Extract the [x, y] coordinate from the center of the cell holding the provided text.  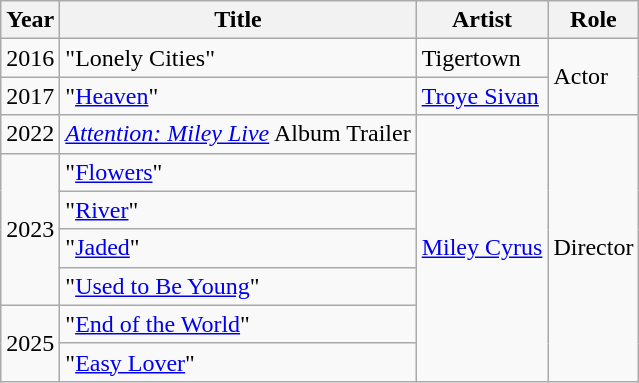
2022 [30, 134]
"End of the World" [238, 324]
Title [238, 20]
Role [594, 20]
Actor [594, 77]
2016 [30, 58]
Troye Sivan [482, 96]
"Easy Lover" [238, 362]
Year [30, 20]
"Jaded" [238, 248]
"Flowers" [238, 172]
2017 [30, 96]
Director [594, 248]
"River" [238, 210]
"Heaven" [238, 96]
Tigertown [482, 58]
Miley Cyrus [482, 248]
Attention: Miley Live Album Trailer [238, 134]
"Lonely Cities" [238, 58]
2023 [30, 229]
Artist [482, 20]
2025 [30, 343]
"Used to Be Young" [238, 286]
